Locate the cell with the specified text and output its [x, y] center coordinate. 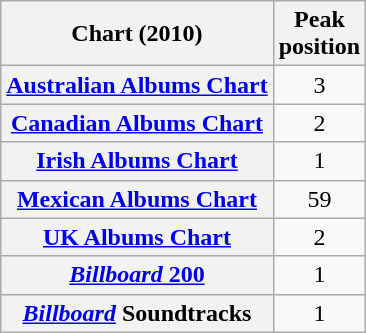
Billboard Soundtracks [137, 313]
Australian Albums Chart [137, 85]
Canadian Albums Chart [137, 123]
3 [319, 85]
Billboard 200 [137, 275]
Peakposition [319, 34]
59 [319, 199]
UK Albums Chart [137, 237]
Irish Albums Chart [137, 161]
Chart (2010) [137, 34]
Mexican Albums Chart [137, 199]
